From the cell containing the given text, extract its center point as (X, Y) coordinate. 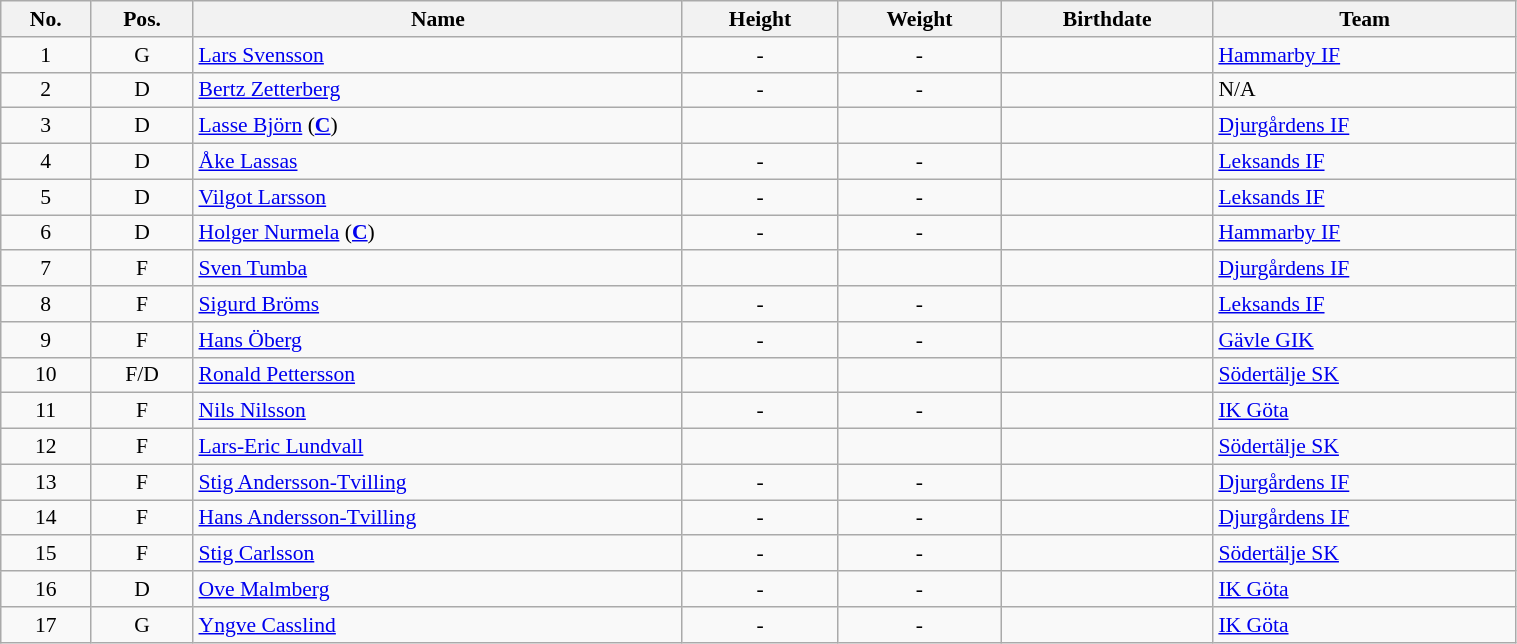
F/D (142, 375)
9 (46, 340)
Height (760, 19)
Lars Svensson (438, 55)
5 (46, 197)
7 (46, 269)
Nils Nilsson (438, 411)
Yngve Casslind (438, 625)
Hans Öberg (438, 340)
Sven Tumba (438, 269)
4 (46, 162)
Stig Carlsson (438, 554)
Ove Malmberg (438, 589)
11 (46, 411)
8 (46, 304)
16 (46, 589)
Holger Nurmela (C) (438, 233)
6 (46, 233)
Stig Andersson-Tvilling (438, 482)
No. (46, 19)
17 (46, 625)
Pos. (142, 19)
Sigurd Bröms (438, 304)
Lars-Eric Lundvall (438, 447)
Lasse Björn (C) (438, 126)
Birthdate (1107, 19)
Hans Andersson-Tvilling (438, 518)
Vilgot Larsson (438, 197)
Weight (920, 19)
10 (46, 375)
Bertz Zetterberg (438, 90)
15 (46, 554)
12 (46, 447)
14 (46, 518)
3 (46, 126)
Name (438, 19)
N/A (1364, 90)
1 (46, 55)
Åke Lassas (438, 162)
13 (46, 482)
Team (1364, 19)
2 (46, 90)
Gävle GIK (1364, 340)
Ronald Pettersson (438, 375)
